Return [x, y] of the center of cell containing provided text 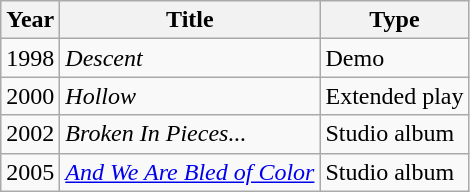
Broken In Pieces... [190, 134]
And We Are Bled of Color [190, 172]
2002 [30, 134]
Year [30, 20]
1998 [30, 58]
2005 [30, 172]
Extended play [394, 96]
Title [190, 20]
Descent [190, 58]
Hollow [190, 96]
2000 [30, 96]
Demo [394, 58]
Type [394, 20]
